Output the [x, y] coordinate of the center of the cell containing the given text.  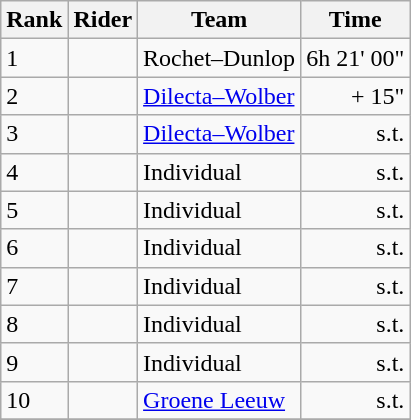
4 [34, 172]
1 [34, 58]
Rider [103, 20]
Rochet–Dunlop [220, 58]
3 [34, 134]
5 [34, 210]
6h 21' 00" [356, 58]
6 [34, 248]
+ 15" [356, 96]
Groene Leeuw [220, 400]
10 [34, 400]
9 [34, 362]
Team [220, 20]
8 [34, 324]
Time [356, 20]
2 [34, 96]
Rank [34, 20]
7 [34, 286]
